Identify which cell holds the provided text, then report its [X, Y] central coordinate. 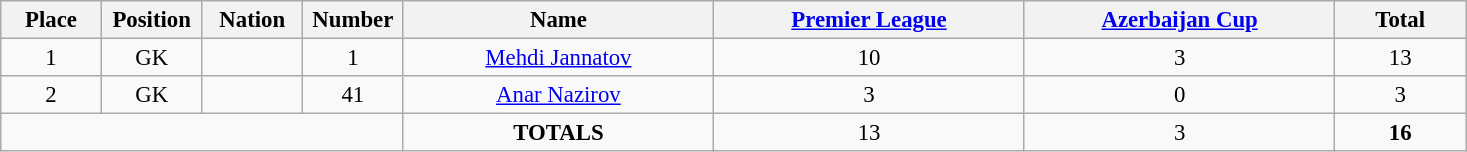
Nation [252, 20]
2 [52, 95]
Place [52, 20]
Azerbaijan Cup [1180, 20]
TOTALS [558, 133]
16 [1400, 133]
Name [558, 20]
41 [354, 95]
0 [1180, 95]
Mehdi Jannatov [558, 58]
Number [354, 20]
Position [152, 20]
Premier League [870, 20]
Total [1400, 20]
Anar Nazirov [558, 95]
10 [870, 58]
